Find where the given text appears and provide that cell's center as (x, y) coordinate. 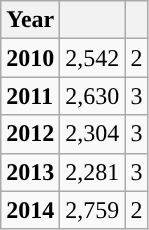
2012 (30, 134)
2011 (30, 96)
2013 (30, 172)
2,304 (92, 134)
2010 (30, 58)
2,542 (92, 58)
2014 (30, 210)
2,630 (92, 96)
2,281 (92, 172)
Year (30, 20)
2,759 (92, 210)
